Output the (X, Y) coordinate of the center of the cell containing the given text.  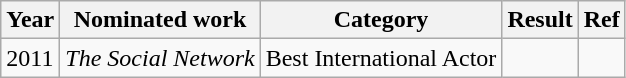
2011 (30, 58)
Category (381, 20)
Best International Actor (381, 58)
Year (30, 20)
Ref (602, 20)
The Social Network (160, 58)
Nominated work (160, 20)
Result (540, 20)
